Capture the cell that displays the provided text and extract its (X, Y) central coordinate. 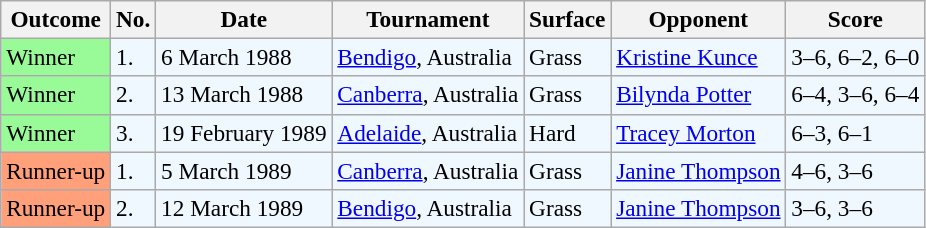
Score (856, 19)
3. (134, 133)
Date (244, 19)
No. (134, 19)
Surface (568, 19)
3–6, 6–2, 6–0 (856, 57)
Hard (568, 133)
19 February 1989 (244, 133)
Bilynda Potter (698, 95)
6–3, 6–1 (856, 133)
3–6, 3–6 (856, 208)
12 March 1989 (244, 208)
Opponent (698, 19)
Adelaide, Australia (428, 133)
6–4, 3–6, 6–4 (856, 95)
Kristine Kunce (698, 57)
13 March 1988 (244, 95)
6 March 1988 (244, 57)
Outcome (56, 19)
Tracey Morton (698, 133)
4–6, 3–6 (856, 170)
5 March 1989 (244, 170)
Tournament (428, 19)
